From the cell containing the given text, extract its center point as [x, y] coordinate. 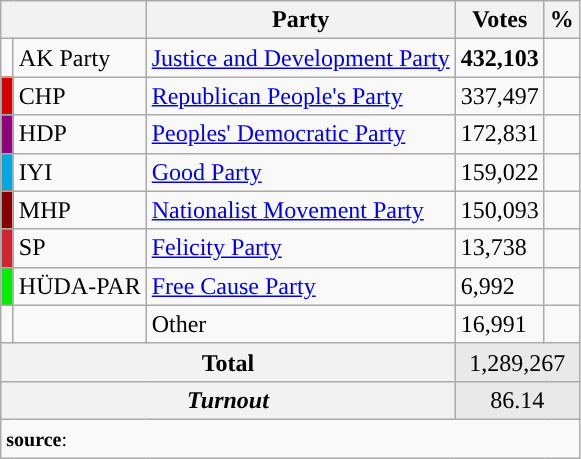
Good Party [300, 172]
Republican People's Party [300, 96]
159,022 [500, 172]
86.14 [517, 400]
source: [290, 438]
150,093 [500, 210]
1,289,267 [517, 362]
Peoples' Democratic Party [300, 134]
Other [300, 324]
172,831 [500, 134]
Free Cause Party [300, 286]
Nationalist Movement Party [300, 210]
SP [80, 248]
337,497 [500, 96]
IYI [80, 172]
Total [228, 362]
AK Party [80, 58]
Party [300, 20]
13,738 [500, 248]
Votes [500, 20]
% [562, 20]
CHP [80, 96]
6,992 [500, 286]
MHP [80, 210]
432,103 [500, 58]
HDP [80, 134]
Justice and Development Party [300, 58]
Turnout [228, 400]
16,991 [500, 324]
Felicity Party [300, 248]
HÜDA-PAR [80, 286]
